Capture the cell that displays the provided text and extract its [x, y] central coordinate. 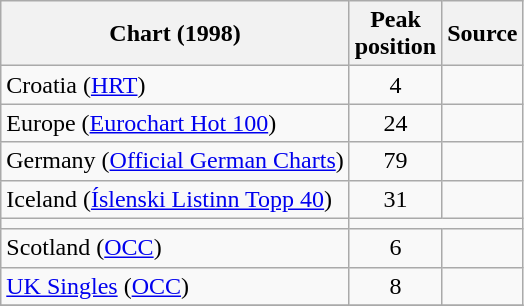
Europe (Eurochart Hot 100) [175, 123]
4 [395, 85]
Peakposition [395, 34]
6 [395, 248]
79 [395, 161]
8 [395, 286]
Source [482, 34]
Chart (1998) [175, 34]
Germany (Official German Charts) [175, 161]
UK Singles (OCC) [175, 286]
31 [395, 199]
24 [395, 123]
Iceland (Íslenski Listinn Topp 40) [175, 199]
Croatia (HRT) [175, 85]
Scotland (OCC) [175, 248]
